Output the [X, Y] coordinate of the center of the cell containing the given text.  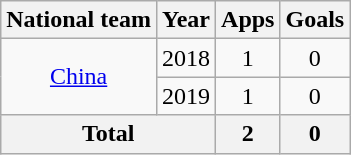
China [79, 77]
2018 [186, 58]
National team [79, 20]
2019 [186, 96]
Goals [315, 20]
2 [248, 134]
Apps [248, 20]
Total [108, 134]
Year [186, 20]
